Extract the [X, Y] coordinate from the center of the cell holding the provided text.  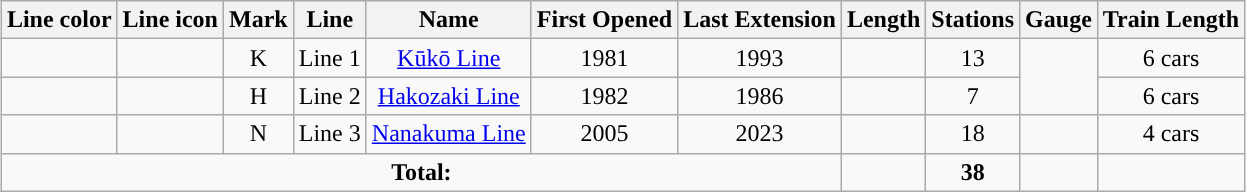
Line 3 [330, 134]
Gauge [1059, 20]
Stations [973, 20]
Mark [258, 20]
First Opened [604, 20]
Nanakuma Line [448, 134]
4 cars [1170, 134]
13 [973, 58]
Train Length [1170, 20]
7 [973, 96]
18 [973, 134]
Total: [421, 172]
Line [330, 20]
2005 [604, 134]
1993 [760, 58]
38 [973, 172]
1981 [604, 58]
Last Extension [760, 20]
1982 [604, 96]
Hakozaki Line [448, 96]
1986 [760, 96]
K [258, 58]
Line 2 [330, 96]
Name [448, 20]
Line 1 [330, 58]
N [258, 134]
Kūkō Line [448, 58]
Line icon [170, 20]
H [258, 96]
Line color [59, 20]
2023 [760, 134]
Length [883, 20]
